Search for the cell housing the specified text and yield its [x, y] center coordinate. 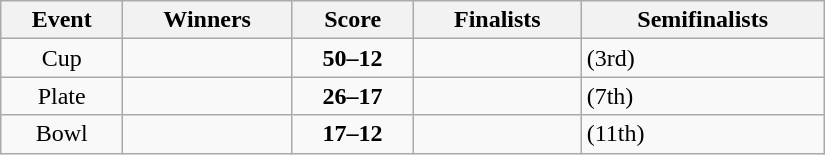
Semifinalists [702, 20]
Plate [62, 96]
Finalists [498, 20]
(11th) [702, 134]
Bowl [62, 134]
Cup [62, 58]
26–17 [353, 96]
Event [62, 20]
17–12 [353, 134]
Winners [208, 20]
(3rd) [702, 58]
50–12 [353, 58]
Score [353, 20]
(7th) [702, 96]
